Return (x, y) of the center of cell containing provided text 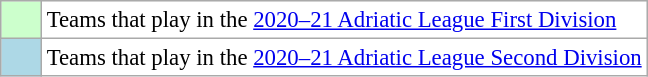
Teams that play in the 2020–21 Adriatic League First Division (344, 20)
Teams that play in the 2020–21 Adriatic League Second Division (344, 58)
